Return (x, y) of the center of cell containing provided text 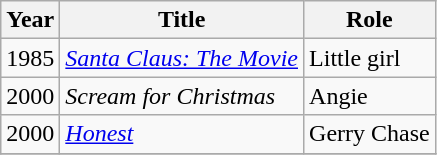
Honest (182, 134)
Role (370, 20)
Angie (370, 96)
Gerry Chase (370, 134)
1985 (30, 58)
Year (30, 20)
Scream for Christmas (182, 96)
Title (182, 20)
Santa Claus: The Movie (182, 58)
Little girl (370, 58)
